Scan for the cell matching the given text and deliver its (x, y) coordinate at center. 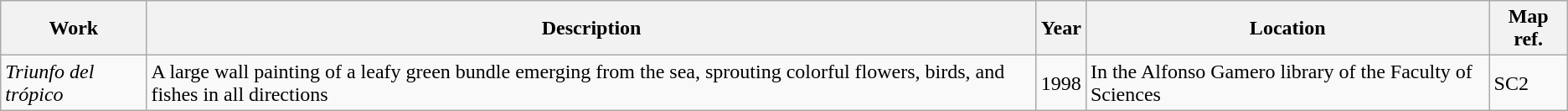
A large wall painting of a leafy green bundle emerging from the sea, sprouting colorful flowers, birds, and fishes in all directions (591, 82)
Work (74, 29)
SC2 (1528, 82)
Triunfo del trópico (74, 82)
Description (591, 29)
Location (1287, 29)
In the Alfonso Gamero library of the Faculty of Sciences (1287, 82)
1998 (1060, 82)
Year (1060, 29)
Map ref. (1528, 29)
